Capture the cell that displays the provided text and extract its [x, y] central coordinate. 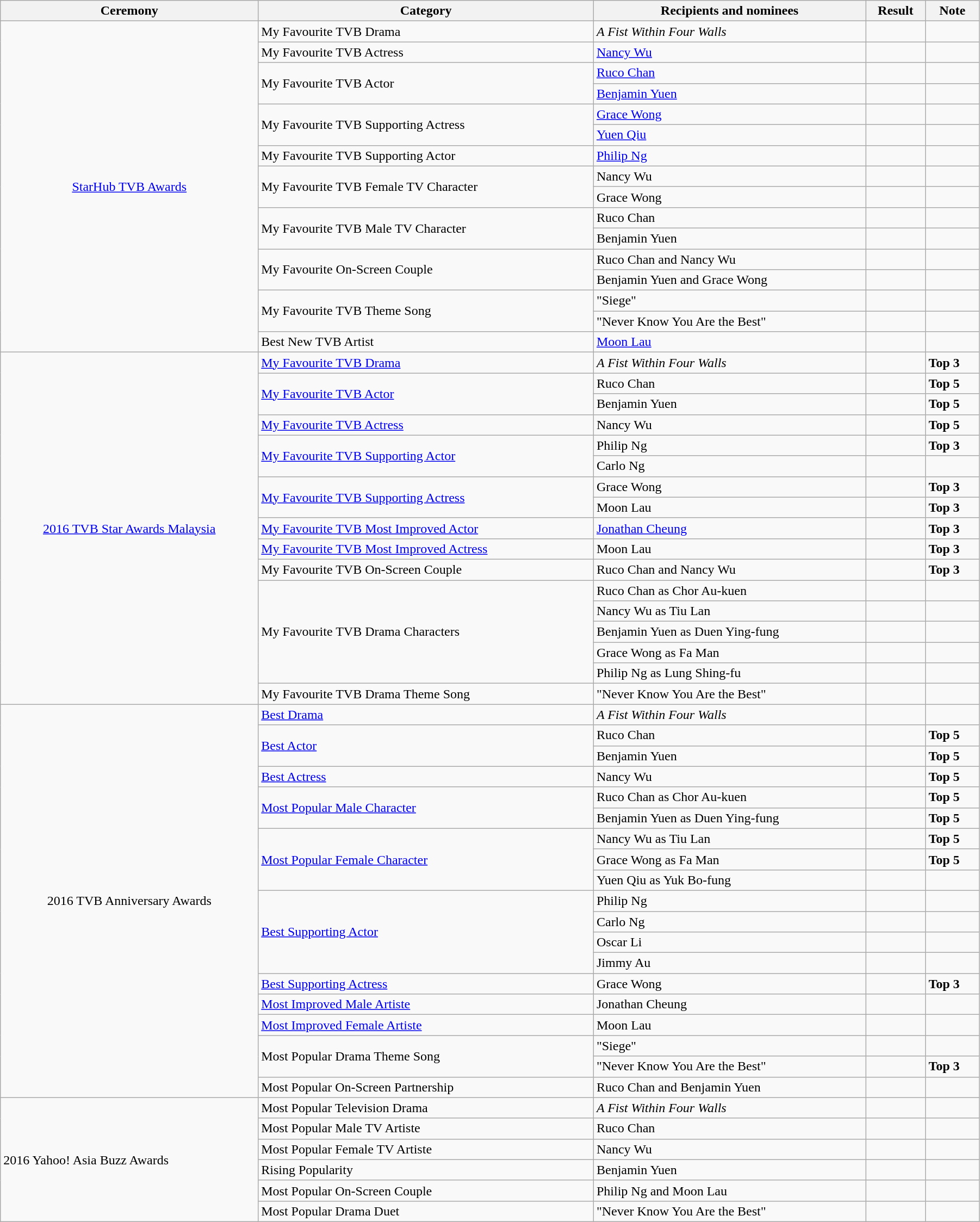
2016 TVB Anniversary Awards [129, 901]
Best Drama [426, 715]
My Favourite TVB Drama Theme Song [426, 694]
Yuen Qiu [729, 135]
Most Popular Drama Theme Song [426, 1056]
Best Supporting Actress [426, 984]
Most Improved Female Artiste [426, 1025]
StarHub TVB Awards [129, 187]
Note [953, 11]
My Favourite TVB Most Improved Actor [426, 528]
Best Actor [426, 746]
Philip Ng as Lung Shing-fu [729, 673]
Recipients and nominees [729, 11]
Most Popular On-Screen Couple [426, 1190]
Result [896, 11]
Most Improved Male Artiste [426, 1004]
Rising Popularity [426, 1170]
My Favourite TVB Female TV Character [426, 187]
My Favourite TVB Drama Characters [426, 631]
2016 TVB Star Awards Malaysia [129, 529]
My Favourite TVB Theme Song [426, 311]
Category [426, 11]
Ceremony [129, 11]
Most Popular Female TV Artiste [426, 1149]
Most Popular Female Character [426, 859]
My Favourite TVB On-Screen Couple [426, 569]
Yuen Qiu as Yuk Bo-fung [729, 880]
Philip Ng and Moon Lau [729, 1190]
Most Popular Television Drama [426, 1108]
Benjamin Yuen and Grace Wong [729, 280]
My Favourite On-Screen Couple [426, 270]
Ruco Chan and Benjamin Yuen [729, 1087]
Most Popular Male Character [426, 808]
Jimmy Au [729, 963]
Best Supporting Actor [426, 932]
Most Popular Male TV Artiste [426, 1128]
Best Actress [426, 777]
Most Popular Drama Duet [426, 1211]
My Favourite TVB Male TV Character [426, 228]
Oscar Li [729, 942]
2016 Yahoo! Asia Buzz Awards [129, 1159]
My Favourite TVB Most Improved Actress [426, 549]
Most Popular On-Screen Partnership [426, 1087]
Best New TVB Artist [426, 342]
